Detect which cell encompasses the target text, then output its (x, y) center coordinate. 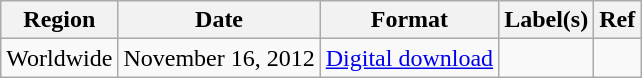
November 16, 2012 (219, 58)
Date (219, 20)
Label(s) (546, 20)
Ref (618, 20)
Worldwide (60, 58)
Region (60, 20)
Format (409, 20)
Digital download (409, 58)
